For the text-containing cell, return its midpoint in [x, y] coordinate format. 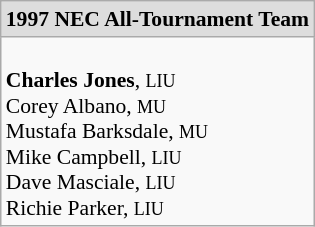
Charles Jones, LIU Corey Albano, MU Mustafa Barksdale, MU Mike Campbell, LIU Dave Masciale, LIU Richie Parker, LIU [158, 132]
1997 NEC All-Tournament Team [158, 19]
